Find where the given text appears and provide that cell's center as [x, y] coordinate. 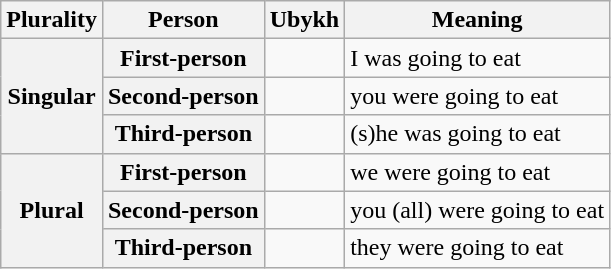
I was going to eat [478, 58]
they were going to eat [478, 248]
we were going to eat [478, 172]
Ubykh [304, 20]
Singular [52, 96]
you (all) were going to eat [478, 210]
(s)he was going to eat [478, 134]
you were going to eat [478, 96]
Plural [52, 210]
Plurality [52, 20]
Person [183, 20]
Meaning [478, 20]
